Extract the (X, Y) coordinate from the center of the cell holding the provided text.  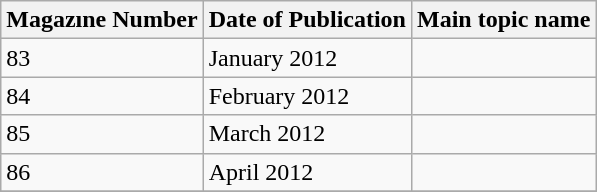
Magazıne Number (102, 20)
85 (102, 134)
86 (102, 172)
April 2012 (307, 172)
84 (102, 96)
Date of Publication (307, 20)
Main topic name (503, 20)
83 (102, 58)
February 2012 (307, 96)
January 2012 (307, 58)
March 2012 (307, 134)
